From the cell containing the given text, extract its center point as (x, y) coordinate. 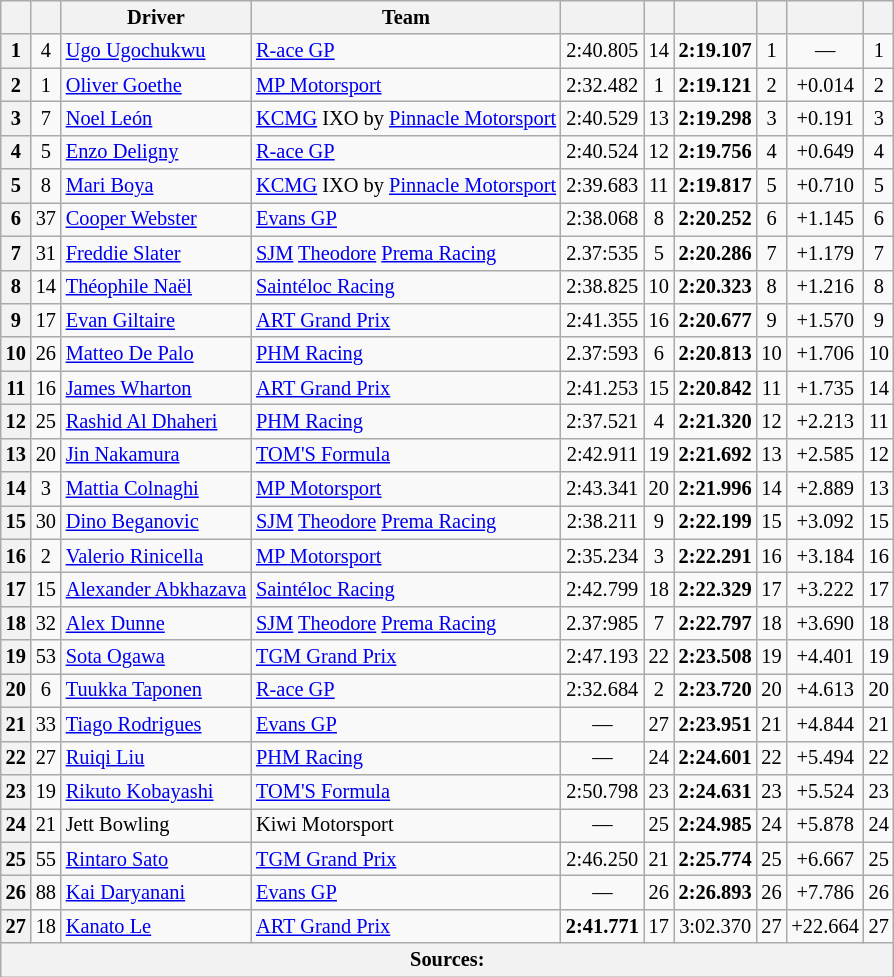
James Wharton (156, 388)
2:23.951 (716, 724)
2:22.797 (716, 623)
2:38.825 (602, 287)
+7.786 (826, 892)
2:38.068 (602, 219)
2:40.524 (602, 152)
+4.401 (826, 657)
2:41.253 (602, 388)
Théophile Naël (156, 287)
+2.585 (826, 455)
+0.191 (826, 118)
53 (46, 657)
Rikuto Kobayashi (156, 791)
+2.213 (826, 421)
Valerio Rinicella (156, 556)
32 (46, 623)
Driver (156, 17)
2:21.320 (716, 421)
+6.667 (826, 859)
Team (406, 17)
2:32.482 (602, 85)
Evan Giltaire (156, 320)
Jett Bowling (156, 825)
+1.706 (826, 354)
2:23.508 (716, 657)
+1.216 (826, 287)
+22.664 (826, 926)
+4.844 (826, 724)
2:19.756 (716, 152)
Sota Ogawa (156, 657)
Rashid Al Dhaheri (156, 421)
Mari Boya (156, 186)
2.37:593 (602, 354)
2.37:535 (602, 253)
2:40.529 (602, 118)
2:20.286 (716, 253)
2:20.842 (716, 388)
+0.710 (826, 186)
+1.145 (826, 219)
Mattia Colnaghi (156, 489)
88 (46, 892)
2:20.323 (716, 287)
2:19.107 (716, 51)
Alex Dunne (156, 623)
2:23.720 (716, 690)
2:38.211 (602, 522)
2:32.684 (602, 690)
+0.649 (826, 152)
2:41.771 (602, 926)
2:19.817 (716, 186)
+1.179 (826, 253)
2:46.250 (602, 859)
2:22.291 (716, 556)
2:21.996 (716, 489)
2.37:985 (602, 623)
Ugo Ugochukwu (156, 51)
2:40.805 (602, 51)
+5.878 (826, 825)
Enzo Deligny (156, 152)
+0.014 (826, 85)
Alexander Abkhazava (156, 589)
2:20.252 (716, 219)
Dino Beganovic (156, 522)
2:20.677 (716, 320)
Ruiqi Liu (156, 758)
2:19.298 (716, 118)
+3.222 (826, 589)
2:22.199 (716, 522)
2:21.692 (716, 455)
+3.690 (826, 623)
2:35.234 (602, 556)
2:42.911 (602, 455)
31 (46, 253)
+4.613 (826, 690)
+5.524 (826, 791)
37 (46, 219)
Rintaro Sato (156, 859)
2:43.341 (602, 489)
+3.184 (826, 556)
2:20.813 (716, 354)
Kiwi Motorsport (406, 825)
Oliver Goethe (156, 85)
2:19.121 (716, 85)
Jin Nakamura (156, 455)
2:24.985 (716, 825)
+1.735 (826, 388)
+1.570 (826, 320)
2:24.601 (716, 758)
Kai Daryanani (156, 892)
Tiago Rodrigues (156, 724)
2:22.329 (716, 589)
3:02.370 (716, 926)
Kanato Le (156, 926)
+3.092 (826, 522)
2:26.893 (716, 892)
Sources: (448, 960)
+2.889 (826, 489)
Noel León (156, 118)
2:25.774 (716, 859)
2:47.193 (602, 657)
33 (46, 724)
2:39.683 (602, 186)
2:24.631 (716, 791)
2:37.521 (602, 421)
Matteo De Palo (156, 354)
Freddie Slater (156, 253)
Tuukka Taponen (156, 690)
30 (46, 522)
2:50.798 (602, 791)
55 (46, 859)
Cooper Webster (156, 219)
2:42.799 (602, 589)
2:41.355 (602, 320)
+5.494 (826, 758)
